Extract the [x, y] coordinate from the center of the cell holding the provided text.  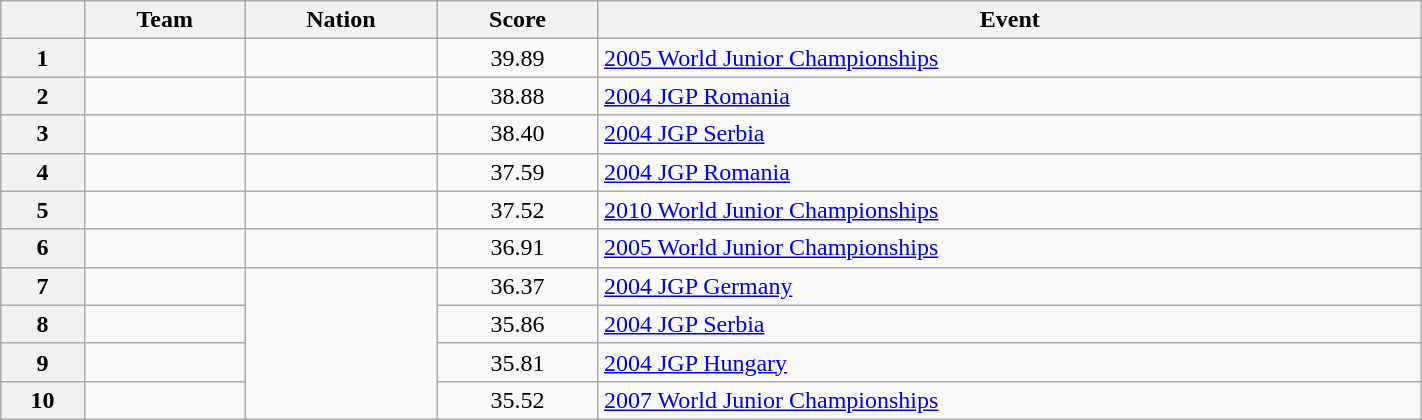
36.91 [518, 248]
10 [43, 400]
Score [518, 20]
2 [43, 96]
38.88 [518, 96]
Team [164, 20]
2004 JGP Hungary [1010, 362]
1 [43, 58]
2004 JGP Germany [1010, 286]
8 [43, 324]
Event [1010, 20]
37.52 [518, 210]
39.89 [518, 58]
5 [43, 210]
35.81 [518, 362]
37.59 [518, 172]
2007 World Junior Championships [1010, 400]
2010 World Junior Championships [1010, 210]
7 [43, 286]
3 [43, 134]
9 [43, 362]
Nation [341, 20]
6 [43, 248]
4 [43, 172]
38.40 [518, 134]
35.86 [518, 324]
36.37 [518, 286]
35.52 [518, 400]
